Locate the cell with the specified text and output its [X, Y] center coordinate. 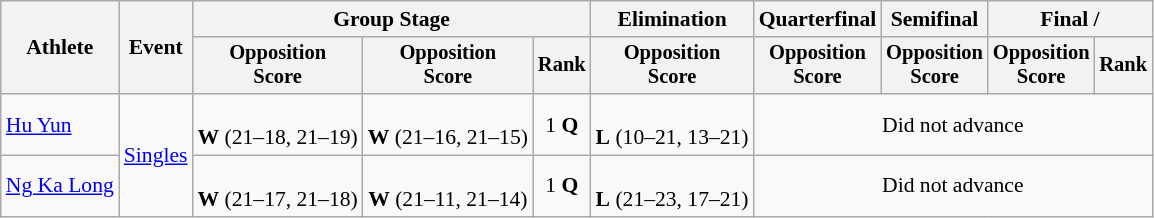
Hu Yun [60, 124]
Quarterfinal [818, 19]
Group Stage [392, 19]
Ng Ka Long [60, 186]
L (10–21, 13–21) [672, 124]
W (21–16, 21–15) [448, 124]
Final / [1070, 19]
W (21–17, 21–18) [278, 186]
Elimination [672, 19]
L (21–23, 17–21) [672, 186]
Singles [156, 155]
Semifinal [934, 19]
W (21–18, 21–19) [278, 124]
Athlete [60, 48]
Event [156, 48]
W (21–11, 21–14) [448, 186]
